Return the [X, Y] coordinate for the center point of the cell that contains the specified text.  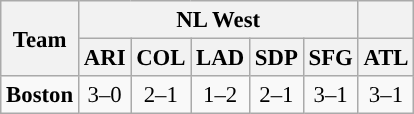
Boston [40, 95]
Team [40, 38]
1–2 [220, 95]
COL [161, 58]
SDP [277, 58]
NL West [218, 20]
ARI [104, 58]
3–0 [104, 95]
LAD [220, 58]
ATL [386, 58]
SFG [330, 58]
